Output the (x, y) coordinate of the center of the cell containing the given text.  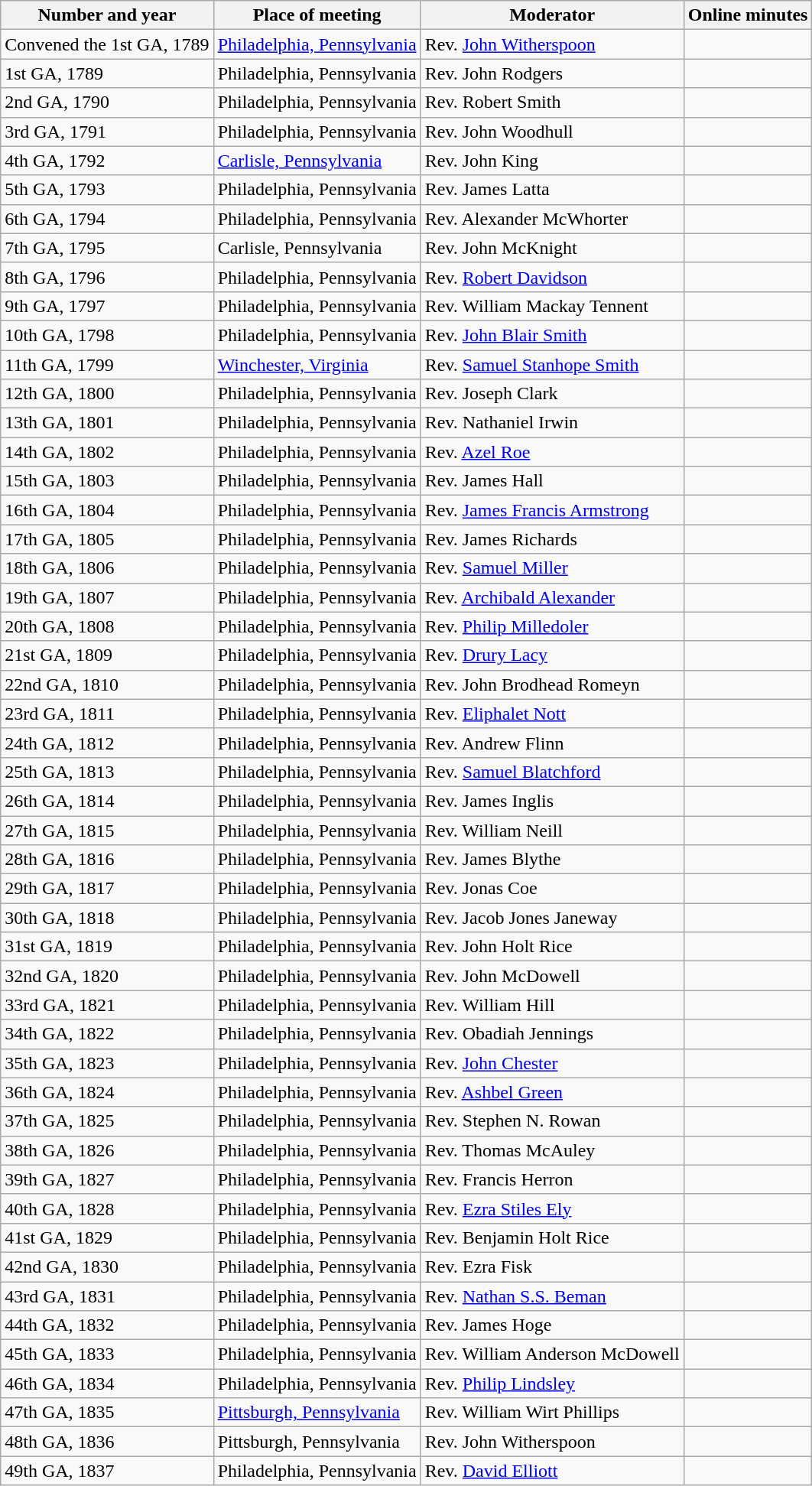
48th GA, 1836 (107, 1442)
Rev. William Hill (552, 1005)
8th GA, 1796 (107, 277)
1st GA, 1789 (107, 73)
29th GA, 1817 (107, 889)
4th GA, 1792 (107, 161)
Moderator (552, 15)
Rev. David Elliott (552, 1471)
Rev. James Richards (552, 539)
Rev. Eliphalet Nott (552, 714)
14th GA, 1802 (107, 452)
39th GA, 1827 (107, 1179)
Rev. Benjamin Holt Rice (552, 1237)
Rev. Robert Davidson (552, 277)
Rev. James Inglis (552, 801)
41st GA, 1829 (107, 1237)
Rev. John Brodhead Romeyn (552, 684)
34th GA, 1822 (107, 1034)
Winchester, Virginia (317, 365)
16th GA, 1804 (107, 510)
28th GA, 1816 (107, 860)
Rev. Obadiah Jennings (552, 1034)
24th GA, 1812 (107, 743)
Rev. Philip Lindsley (552, 1384)
21st GA, 1809 (107, 655)
Rev. John King (552, 161)
Number and year (107, 15)
Rev. Robert Smith (552, 102)
45th GA, 1833 (107, 1354)
Rev. William Mackay Tennent (552, 306)
Rev. John Blair Smith (552, 335)
Rev. James Hall (552, 481)
12th GA, 1800 (107, 394)
Rev. Stephen N. Rowan (552, 1121)
19th GA, 1807 (107, 597)
7th GA, 1795 (107, 248)
Rev. John Woodhull (552, 132)
43rd GA, 1831 (107, 1296)
Rev. Jacob Jones Janeway (552, 918)
9th GA, 1797 (107, 306)
Online minutes (748, 15)
6th GA, 1794 (107, 219)
44th GA, 1832 (107, 1325)
38th GA, 1826 (107, 1150)
Rev. Archibald Alexander (552, 597)
Rev. Nathan S.S. Beman (552, 1296)
11th GA, 1799 (107, 365)
47th GA, 1835 (107, 1413)
Rev. Francis Herron (552, 1179)
Rev. Samuel Miller (552, 568)
30th GA, 1818 (107, 918)
Rev. Ezra Stiles Ely (552, 1208)
46th GA, 1834 (107, 1384)
Rev. Alexander McWhorter (552, 219)
36th GA, 1824 (107, 1092)
Rev. Andrew Flinn (552, 743)
Rev. Samuel Stanhope Smith (552, 365)
Rev. John McDowell (552, 976)
Rev. John Chester (552, 1063)
32nd GA, 1820 (107, 976)
Rev. Joseph Clark (552, 394)
25th GA, 1813 (107, 772)
Rev. James Blythe (552, 860)
Rev. William Neill (552, 830)
Rev. James Hoge (552, 1325)
15th GA, 1803 (107, 481)
10th GA, 1798 (107, 335)
Rev. John McKnight (552, 248)
Rev. Thomas McAuley (552, 1150)
49th GA, 1837 (107, 1471)
Rev. Drury Lacy (552, 655)
40th GA, 1828 (107, 1208)
2nd GA, 1790 (107, 102)
Rev. Ashbel Green (552, 1092)
3rd GA, 1791 (107, 132)
Rev. Azel Roe (552, 452)
13th GA, 1801 (107, 423)
33rd GA, 1821 (107, 1005)
Rev. Jonas Coe (552, 889)
Rev. John Rodgers (552, 73)
31st GA, 1819 (107, 947)
20th GA, 1808 (107, 626)
22nd GA, 1810 (107, 684)
27th GA, 1815 (107, 830)
Place of meeting (317, 15)
35th GA, 1823 (107, 1063)
Rev. James Francis Armstrong (552, 510)
Rev. Philip Milledoler (552, 626)
42nd GA, 1830 (107, 1267)
Rev. William Anderson McDowell (552, 1354)
23rd GA, 1811 (107, 714)
Rev. Ezra Fisk (552, 1267)
18th GA, 1806 (107, 568)
Rev. Samuel Blatchford (552, 772)
Rev. John Holt Rice (552, 947)
17th GA, 1805 (107, 539)
Rev. Nathaniel Irwin (552, 423)
Rev. William Wirt Phillips (552, 1413)
26th GA, 1814 (107, 801)
Rev. James Latta (552, 190)
37th GA, 1825 (107, 1121)
Convened the 1st GA, 1789 (107, 44)
5th GA, 1793 (107, 190)
